Pinpoint the cell where the given text exists, returning its (X, Y) midpoint coordinate. 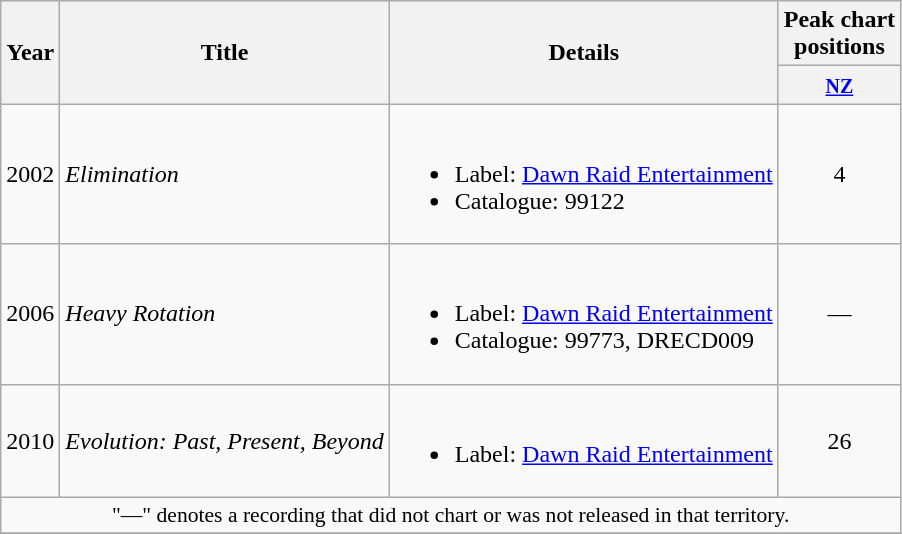
2006 (30, 314)
Label: Dawn Raid EntertainmentCatalogue: 99122 (584, 174)
Elimination (224, 174)
Label: Dawn Raid EntertainmentCatalogue: 99773, DRECD009 (584, 314)
26 (839, 440)
Evolution: Past, Present, Beyond (224, 440)
Title (224, 52)
Details (584, 52)
Heavy Rotation (224, 314)
4 (839, 174)
2002 (30, 174)
"—" denotes a recording that did not chart or was not released in that territory. (451, 515)
2010 (30, 440)
Year (30, 52)
— (839, 314)
NZ (839, 85)
Label: Dawn Raid Entertainment (584, 440)
Peak chartpositions (839, 34)
